Extract the [x, y] coordinate from the center of the cell holding the provided text.  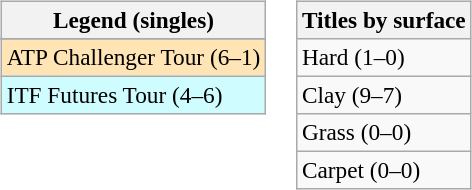
ITF Futures Tour (4–6) [133, 95]
Carpet (0–0) [384, 171]
Grass (0–0) [384, 133]
Titles by surface [384, 20]
Hard (1–0) [384, 57]
ATP Challenger Tour (6–1) [133, 57]
Legend (singles) [133, 20]
Clay (9–7) [384, 95]
